Locate the cell with the specified text and output its (X, Y) center coordinate. 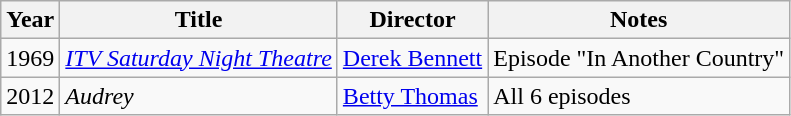
Audrey (199, 96)
1969 (30, 58)
Year (30, 20)
Derek Bennett (412, 58)
Director (412, 20)
Notes (639, 20)
All 6 episodes (639, 96)
Betty Thomas (412, 96)
Episode "In Another Country" (639, 58)
2012 (30, 96)
Title (199, 20)
ITV Saturday Night Theatre (199, 58)
